Provide the [x, y] coordinate of the cell's center where the given text is located.  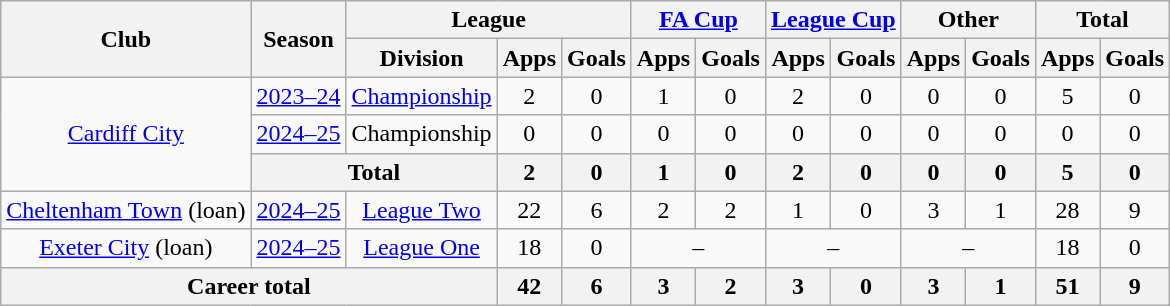
42 [529, 286]
League Cup [833, 20]
League Two [422, 210]
22 [529, 210]
League [488, 20]
Exeter City (loan) [126, 248]
2023–24 [298, 96]
Club [126, 39]
28 [1067, 210]
Career total [249, 286]
Other [968, 20]
FA Cup [698, 20]
Cheltenham Town (loan) [126, 210]
Season [298, 39]
Cardiff City [126, 134]
League One [422, 248]
51 [1067, 286]
Division [422, 58]
